Extract the (x, y) coordinate from the center of the cell holding the provided text.  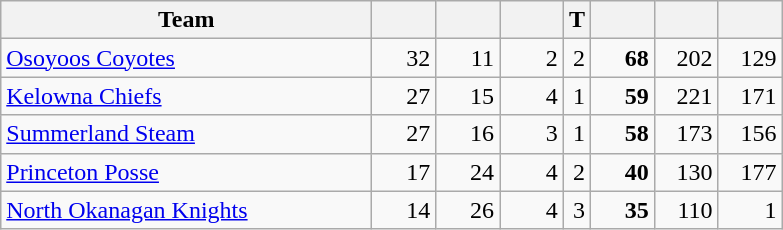
North Okanagan Knights (186, 210)
T (576, 20)
177 (750, 172)
156 (750, 134)
Summerland Steam (186, 134)
16 (468, 134)
17 (404, 172)
171 (750, 96)
Team (186, 20)
Kelowna Chiefs (186, 96)
Princeton Posse (186, 172)
58 (622, 134)
11 (468, 58)
59 (622, 96)
14 (404, 210)
Osoyoos Coyotes (186, 58)
15 (468, 96)
35 (622, 210)
173 (686, 134)
68 (622, 58)
221 (686, 96)
40 (622, 172)
130 (686, 172)
24 (468, 172)
26 (468, 210)
129 (750, 58)
202 (686, 58)
110 (686, 210)
32 (404, 58)
